Search for the cell housing the specified text and yield its (x, y) center coordinate. 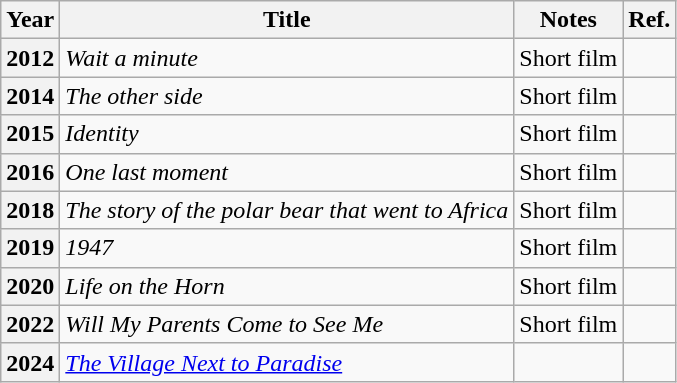
2019 (30, 248)
The other side (287, 96)
Identity (287, 134)
2015 (30, 134)
2014 (30, 96)
Title (287, 20)
2012 (30, 58)
The Village Next to Paradise (287, 362)
Ref. (650, 20)
Year (30, 20)
2022 (30, 324)
2016 (30, 172)
1947 (287, 248)
2018 (30, 210)
2024 (30, 362)
The story of the polar bear that went to Africa (287, 210)
Life on the Horn (287, 286)
Will My Parents Come to See Me (287, 324)
2020 (30, 286)
Wait a minute (287, 58)
Notes (568, 20)
One last moment (287, 172)
